Capture the cell that displays the provided text and extract its [X, Y] central coordinate. 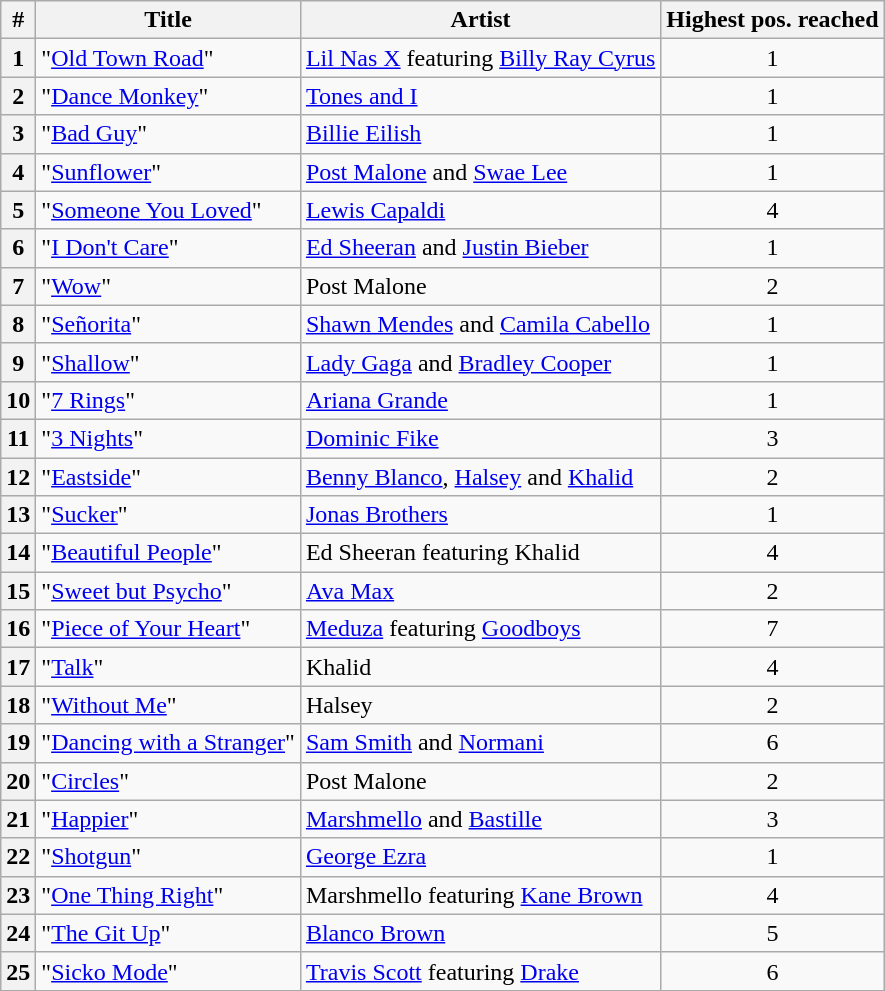
"Someone You Loved" [168, 210]
"Dancing with a Stranger" [168, 743]
"Sunflower" [168, 172]
Jonas Brothers [480, 515]
Tones and I [480, 96]
24 [18, 933]
8 [18, 324]
"Sucker" [168, 515]
George Ezra [480, 857]
"Talk" [168, 667]
"Without Me" [168, 705]
Marshmello featuring Kane Brown [480, 895]
"Happier" [168, 819]
17 [18, 667]
23 [18, 895]
"Dance Monkey" [168, 96]
"Shallow" [168, 362]
"Sweet but Psycho" [168, 591]
19 [18, 743]
Lady Gaga and Bradley Cooper [480, 362]
Ava Max [480, 591]
"I Don't Care" [168, 248]
25 [18, 971]
Lewis Capaldi [480, 210]
22 [18, 857]
11 [18, 438]
Meduza featuring Goodboys [480, 629]
# [18, 20]
Marshmello and Bastille [480, 819]
Title [168, 20]
"One Thing Right" [168, 895]
"7 Rings" [168, 400]
Travis Scott featuring Drake [480, 971]
"3 Nights" [168, 438]
13 [18, 515]
14 [18, 553]
"Old Town Road" [168, 58]
"Shotgun" [168, 857]
Ed Sheeran and Justin Bieber [480, 248]
Billie Eilish [480, 134]
"Bad Guy" [168, 134]
Dominic Fike [480, 438]
Benny Blanco, Halsey and Khalid [480, 477]
Post Malone and Swae Lee [480, 172]
Halsey [480, 705]
16 [18, 629]
Highest pos. reached [772, 20]
20 [18, 781]
"The Git Up" [168, 933]
"Sicko Mode" [168, 971]
Sam Smith and Normani [480, 743]
10 [18, 400]
Ed Sheeran featuring Khalid [480, 553]
"Piece of Your Heart" [168, 629]
"Señorita" [168, 324]
Artist [480, 20]
Ariana Grande [480, 400]
"Beautiful People" [168, 553]
"Wow" [168, 286]
Khalid [480, 667]
9 [18, 362]
21 [18, 819]
18 [18, 705]
12 [18, 477]
Blanco Brown [480, 933]
15 [18, 591]
"Circles" [168, 781]
Shawn Mendes and Camila Cabello [480, 324]
Lil Nas X featuring Billy Ray Cyrus [480, 58]
"Eastside" [168, 477]
